Extract the [x, y] coordinate from the center of the cell holding the provided text.  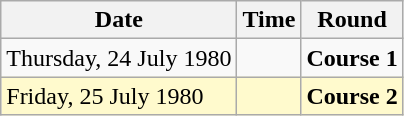
Friday, 25 July 1980 [119, 96]
Round [352, 20]
Date [119, 20]
Time [269, 20]
Course 2 [352, 96]
Course 1 [352, 58]
Thursday, 24 July 1980 [119, 58]
